Search for the cell housing the specified text and yield its (x, y) center coordinate. 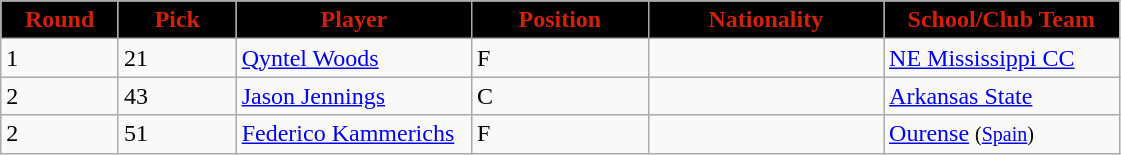
Ourense (Spain) (1002, 134)
Nationality (766, 20)
Qyntel Woods (354, 58)
C (560, 96)
Player (354, 20)
Federico Kammerichs (354, 134)
51 (177, 134)
1 (60, 58)
21 (177, 58)
Arkansas State (1002, 96)
Jason Jennings (354, 96)
Round (60, 20)
Pick (177, 20)
43 (177, 96)
NE Mississippi CC (1002, 58)
School/Club Team (1002, 20)
Position (560, 20)
